Detect which cell encompasses the target text, then output its [X, Y] center coordinate. 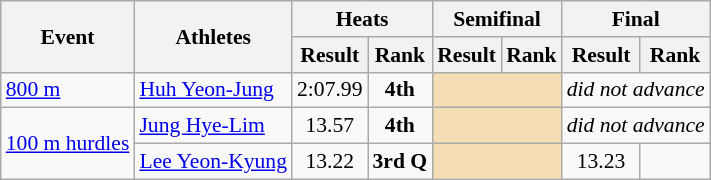
Event [68, 36]
Lee Yeon-Kyung [213, 162]
100 m hurdles [68, 144]
13.23 [602, 162]
13.22 [330, 162]
Huh Yeon-Jung [213, 90]
800 m [68, 90]
Athletes [213, 36]
Final [636, 19]
3rd Q [400, 162]
13.57 [330, 126]
Jung Hye-Lim [213, 126]
Semifinal [496, 19]
Heats [362, 19]
2:07.99 [330, 90]
